Determine the (x, y) coordinate at the center of the cell enclosing the given text.  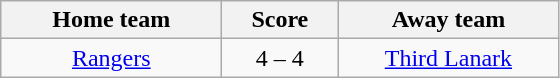
Third Lanark (448, 58)
Away team (448, 20)
Home team (112, 20)
Rangers (112, 58)
Score (280, 20)
4 – 4 (280, 58)
